Locate the cell with the specified text and output its (x, y) center coordinate. 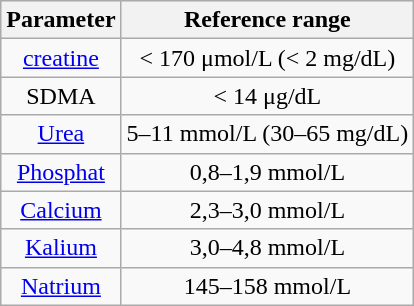
creatine (61, 58)
Natrium (61, 286)
< 14 μg/dL (268, 96)
Urea (61, 134)
145–158 mmol/L (268, 286)
Phosphat (61, 172)
Calcium (61, 210)
Reference range (268, 20)
0,8–1,9 mmol/L (268, 172)
2,3–3,0 mmol/L (268, 210)
SDMA (61, 96)
Kalium (61, 248)
5–11 mmol/L (30–65 mg/dL) (268, 134)
Parameter (61, 20)
< 170 μmol/L (< 2 mg/dL) (268, 58)
3,0–4,8 mmol/L (268, 248)
